Capture the cell that displays the provided text and extract its (X, Y) central coordinate. 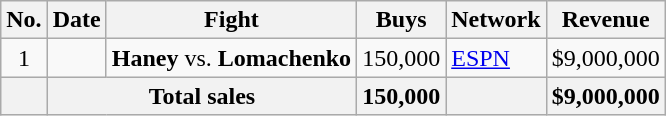
ESPN (496, 58)
Buys (402, 20)
Revenue (606, 20)
Total sales (202, 96)
Date (76, 20)
Fight (231, 20)
1 (24, 58)
Haney vs. Lomachenko (231, 58)
Network (496, 20)
No. (24, 20)
